Determine the [X, Y] coordinate at the center of the cell enclosing the given text.  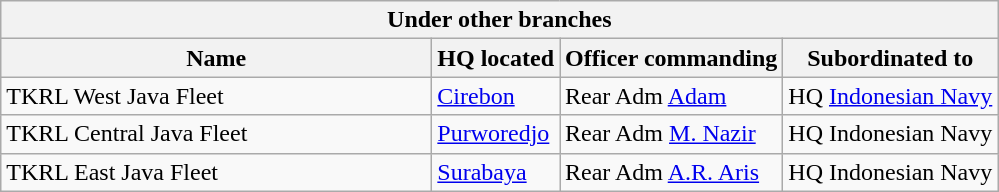
Subordinated to [890, 58]
TKRL West Java Fleet [216, 96]
Rear Adm M. Nazir [672, 134]
Cirebon [496, 96]
Name [216, 58]
Rear Adm Adam [672, 96]
TKRL East Java Fleet [216, 172]
TKRL Central Java Fleet [216, 134]
Surabaya [496, 172]
HQ located [496, 58]
Rear Adm A.R. Aris [672, 172]
Purworedjo [496, 134]
Officer commanding [672, 58]
Under other branches [500, 20]
